Locate the cell with the specified text and output its [x, y] center coordinate. 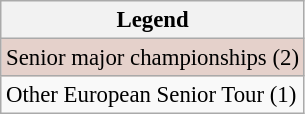
Legend [153, 20]
Other European Senior Tour (1) [153, 95]
Senior major championships (2) [153, 58]
